From the cell containing the given text, extract its center point as [X, Y] coordinate. 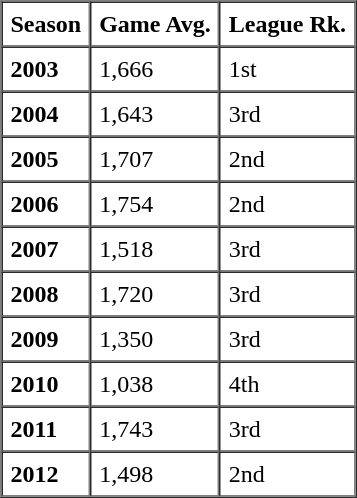
1,720 [155, 294]
2005 [46, 158]
2011 [46, 428]
1,498 [155, 474]
2003 [46, 68]
1,350 [155, 338]
1,707 [155, 158]
2008 [46, 294]
League Rk. [288, 24]
2010 [46, 384]
1,754 [155, 204]
1,643 [155, 114]
4th [288, 384]
2012 [46, 474]
Season [46, 24]
2006 [46, 204]
1,666 [155, 68]
2007 [46, 248]
1st [288, 68]
1,038 [155, 384]
Game Avg. [155, 24]
2004 [46, 114]
1,518 [155, 248]
2009 [46, 338]
1,743 [155, 428]
